Extract the [x, y] coordinate from the center of the cell holding the provided text.  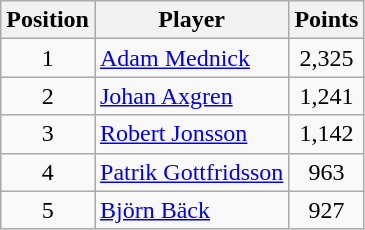
1 [48, 58]
3 [48, 134]
Position [48, 20]
1,142 [326, 134]
2 [48, 96]
Points [326, 20]
Johan Axgren [191, 96]
963 [326, 172]
2,325 [326, 58]
4 [48, 172]
Patrik Gottfridsson [191, 172]
5 [48, 210]
Robert Jonsson [191, 134]
1,241 [326, 96]
927 [326, 210]
Player [191, 20]
Adam Mednick [191, 58]
Björn Bäck [191, 210]
